Return [x, y] of the center of cell containing provided text 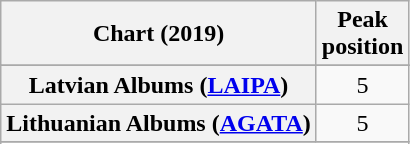
Lithuanian Albums (AGATA) [159, 123]
Peakposition [362, 34]
Chart (2019) [159, 34]
Latvian Albums (LAIPA) [159, 85]
